Provide the (x, y) coordinate of the cell's center where the given text is located.  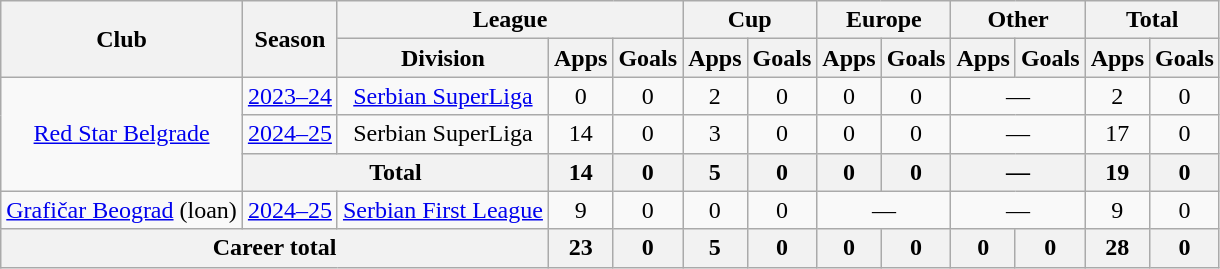
Career total (275, 248)
19 (1117, 172)
Grafičar Beograd (loan) (122, 210)
Cup (750, 20)
Club (122, 39)
28 (1117, 248)
Division (442, 58)
23 (580, 248)
Red Star Belgrade (122, 134)
Serbian First League (442, 210)
Europe (884, 20)
Other (1018, 20)
Season (290, 39)
2023–24 (290, 96)
3 (715, 134)
League (510, 20)
17 (1117, 134)
